Return (X, Y) of the center of cell containing provided text 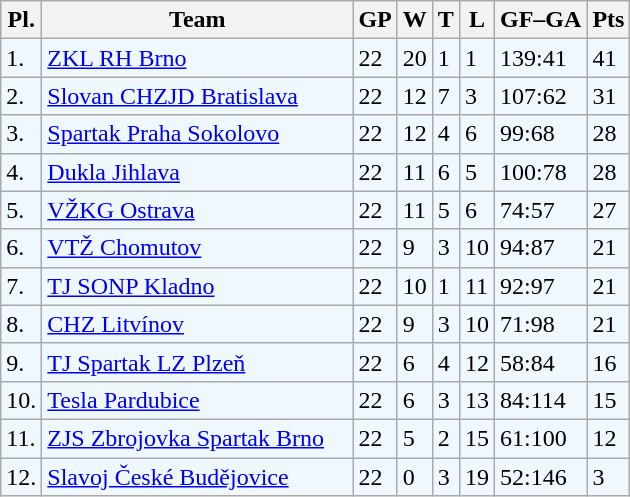
31 (608, 96)
Team (198, 20)
4. (22, 172)
Tesla Pardubice (198, 400)
VŽKG Ostrava (198, 210)
Slovan CHZJD Bratislava (198, 96)
2. (22, 96)
3. (22, 134)
Spartak Praha Sokolovo (198, 134)
2 (446, 438)
52:146 (540, 477)
TJ SONP Kladno (198, 286)
99:68 (540, 134)
T (446, 20)
9. (22, 362)
ZJS Zbrojovka Spartak Brno (198, 438)
58:84 (540, 362)
TJ Spartak LZ Plzeň (198, 362)
CHZ Litvínov (198, 324)
VTŽ Chomutov (198, 248)
6. (22, 248)
5. (22, 210)
11. (22, 438)
92:97 (540, 286)
GF–GA (540, 20)
139:41 (540, 58)
100:78 (540, 172)
0 (414, 477)
19 (476, 477)
ZKL RH Brno (198, 58)
27 (608, 210)
20 (414, 58)
71:98 (540, 324)
Dukla Jihlava (198, 172)
107:62 (540, 96)
41 (608, 58)
74:57 (540, 210)
W (414, 20)
GP (375, 20)
84:114 (540, 400)
7 (446, 96)
1. (22, 58)
Pts (608, 20)
12. (22, 477)
Slavoj České Budějovice (198, 477)
13 (476, 400)
8. (22, 324)
10. (22, 400)
94:87 (540, 248)
16 (608, 362)
L (476, 20)
Pl. (22, 20)
61:100 (540, 438)
7. (22, 286)
